Extract the [X, Y] coordinate from the center of the cell holding the provided text.  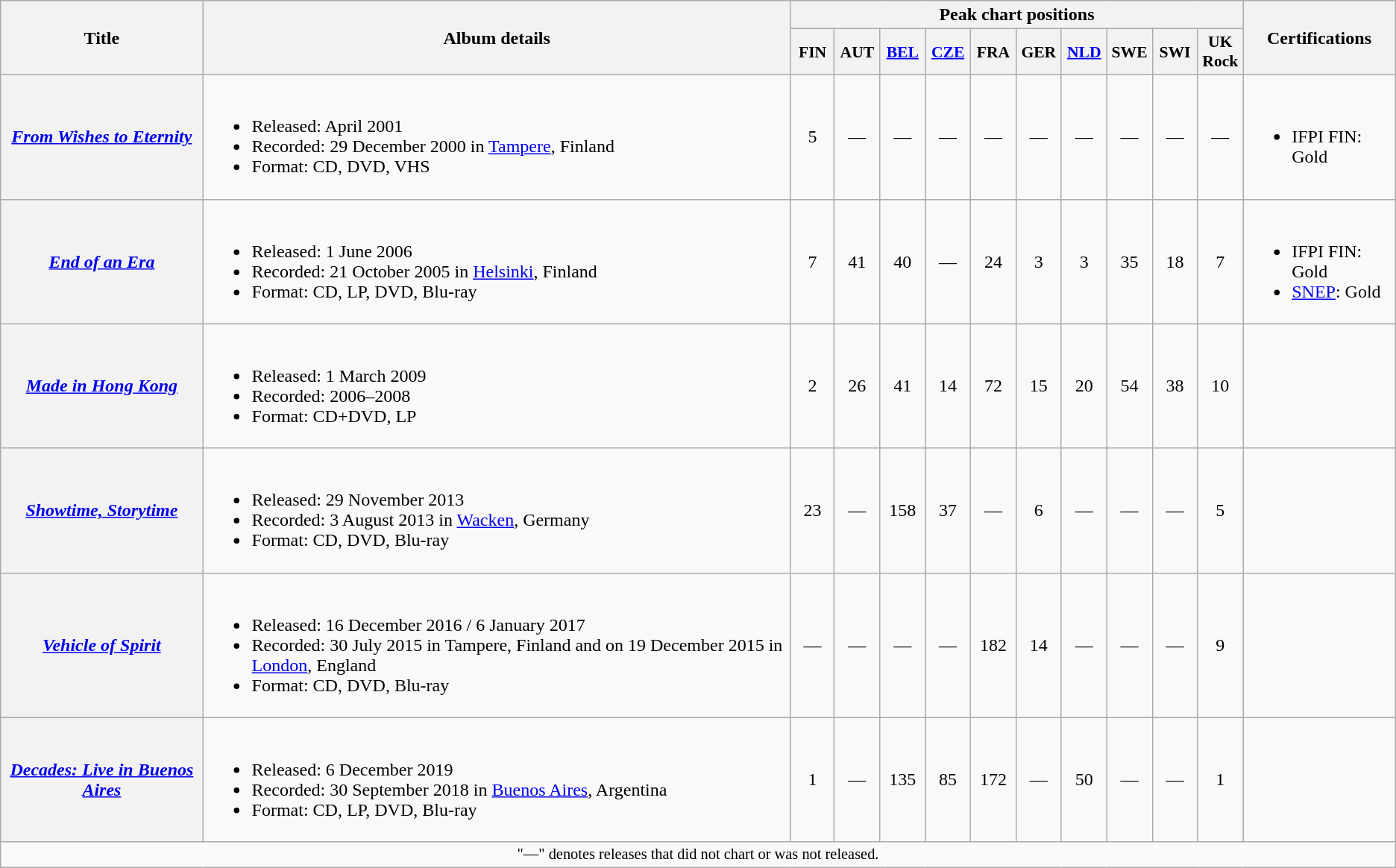
72 [993, 386]
Released: 1 June 2006Recorded: 21 October 2005 in Helsinki, FinlandFormat: CD, LP, DVD, Blu-ray [497, 261]
6 [1038, 510]
20 [1084, 386]
NLD [1084, 52]
10 [1220, 386]
158 [902, 510]
Showtime, Storytime [101, 510]
Released: 1 March 2009Recorded: 2006–2008Format: CD+DVD, LP [497, 386]
Certifications [1320, 37]
IFPI FIN: Gold [1320, 137]
172 [993, 780]
FIN [813, 52]
Made in Hong Kong [101, 386]
FRA [993, 52]
85 [949, 780]
35 [1129, 261]
24 [993, 261]
"—" denotes releases that did not chart or was not released. [698, 855]
50 [1084, 780]
SWI [1175, 52]
AUT [858, 52]
From Wishes to Eternity [101, 137]
SWE [1129, 52]
End of an Era [101, 261]
135 [902, 780]
UK Rock [1220, 52]
2 [813, 386]
Released: April 2001Recorded: 29 December 2000 in Tampere, FinlandFormat: CD, DVD, VHS [497, 137]
BEL [902, 52]
15 [1038, 386]
CZE [949, 52]
26 [858, 386]
182 [993, 645]
Vehicle of Spirit [101, 645]
23 [813, 510]
54 [1129, 386]
IFPI FIN: GoldSNEP: Gold [1320, 261]
Released: 6 December 2019Recorded: 30 September 2018 in Buenos Aires, ArgentinaFormat: CD, LP, DVD, Blu-ray [497, 780]
18 [1175, 261]
9 [1220, 645]
Peak chart positions [1017, 15]
38 [1175, 386]
40 [902, 261]
Decades: Live in Buenos Aires [101, 780]
GER [1038, 52]
Released: 29 November 2013Recorded: 3 August 2013 in Wacken, GermanyFormat: CD, DVD, Blu-ray [497, 510]
37 [949, 510]
Album details [497, 37]
Title [101, 37]
